Return the [x, y] coordinate for the center point of the cell that contains the specified text.  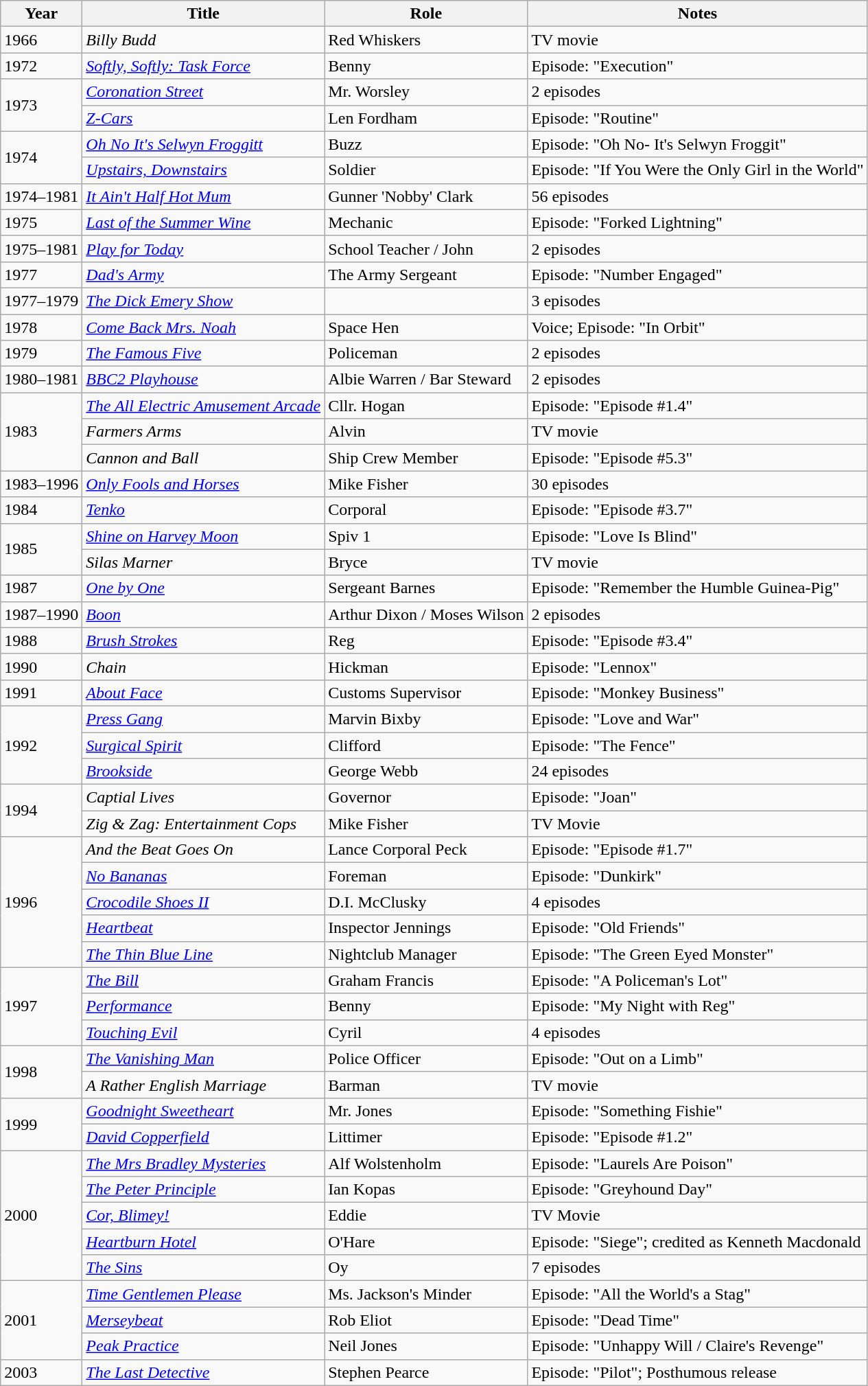
1975 [41, 222]
Cllr. Hogan [426, 406]
Softly, Softly: Task Force [203, 66]
David Copperfield [203, 1137]
Episode: "Laurels Are Poison" [697, 1164]
Graham Francis [426, 980]
1983 [41, 432]
Oy [426, 1268]
Barman [426, 1085]
Episode: "Episode #3.4" [697, 640]
Alvin [426, 432]
Episode: "Out on a Limb" [697, 1059]
Customs Supervisor [426, 693]
Episode: "Dunkirk" [697, 876]
Zig & Zag: Entertainment Cops [203, 824]
O'Hare [426, 1242]
Year [41, 14]
The Thin Blue Line [203, 954]
1997 [41, 1006]
The Sins [203, 1268]
Mr. Jones [426, 1111]
1990 [41, 667]
One by One [203, 588]
Play for Today [203, 249]
Ian Kopas [426, 1190]
Episode: "The Fence" [697, 745]
The Mrs Bradley Mysteries [203, 1164]
Oh No It's Selwyn Froggitt [203, 144]
1996 [41, 902]
2001 [41, 1320]
Red Whiskers [426, 40]
1984 [41, 510]
Coronation Street [203, 92]
1973 [41, 105]
The Army Sergeant [426, 275]
The All Electric Amusement Arcade [203, 406]
1966 [41, 40]
Hickman [426, 667]
Episode: "Unhappy Will / Claire's Revenge" [697, 1346]
Farmers Arms [203, 432]
1992 [41, 745]
Billy Budd [203, 40]
1974–1981 [41, 196]
Episode: "Episode #3.7" [697, 510]
Episode: "Lennox" [697, 667]
1978 [41, 327]
The Famous Five [203, 354]
Alf Wolstenholm [426, 1164]
1994 [41, 811]
A Rather English Marriage [203, 1085]
Episode: "Love Is Blind" [697, 536]
Episode: "If You Were the Only Girl in the World" [697, 170]
Upstairs, Downstairs [203, 170]
1987 [41, 588]
Foreman [426, 876]
Marvin Bixby [426, 719]
1979 [41, 354]
Ms. Jackson's Minder [426, 1294]
Episode: "Number Engaged" [697, 275]
Littimer [426, 1137]
Voice; Episode: "In Orbit" [697, 327]
Episode: "My Night with Reg" [697, 1006]
Episode: "Execution" [697, 66]
1985 [41, 549]
Bryce [426, 562]
BBC2 Playhouse [203, 380]
Mr. Worsley [426, 92]
Neil Jones [426, 1346]
Ship Crew Member [426, 458]
Shine on Harvey Moon [203, 536]
Goodnight Sweetheart [203, 1111]
Episode: "Love and War" [697, 719]
1975–1981 [41, 249]
Come Back Mrs. Noah [203, 327]
And the Beat Goes On [203, 850]
Spiv 1 [426, 536]
7 episodes [697, 1268]
Nightclub Manager [426, 954]
Performance [203, 1006]
1977–1979 [41, 301]
Rob Eliot [426, 1320]
1999 [41, 1124]
1977 [41, 275]
1988 [41, 640]
Last of the Summer Wine [203, 222]
Z-Cars [203, 118]
Episode: "Episode #5.3" [697, 458]
Heartbeat [203, 928]
Captial Lives [203, 798]
Brush Strokes [203, 640]
It Ain't Half Hot Mum [203, 196]
Episode: "Something Fishie" [697, 1111]
Episode: "The Green Eyed Monster" [697, 954]
Notes [697, 14]
Lance Corporal Peck [426, 850]
Episode: "A Policeman's Lot" [697, 980]
Episode: "Siege"; credited as Kenneth Macdonald [697, 1242]
24 episodes [697, 772]
Episode: "Episode #1.7" [697, 850]
Episode: "Remember the Humble Guinea-Pig" [697, 588]
1972 [41, 66]
1987–1990 [41, 614]
Policeman [426, 354]
Only Fools and Horses [203, 484]
Chain [203, 667]
Role [426, 14]
Episode: "Episode #1.4" [697, 406]
Merseybeat [203, 1320]
No Bananas [203, 876]
Episode: "Dead Time" [697, 1320]
The Vanishing Man [203, 1059]
Episode: "Routine" [697, 118]
1980–1981 [41, 380]
Episode: "Pilot"; Posthumous release [697, 1372]
The Bill [203, 980]
Episode: "All the World's a Stag" [697, 1294]
1983–1996 [41, 484]
Clifford [426, 745]
Time Gentlemen Please [203, 1294]
Gunner 'Nobby' Clark [426, 196]
Len Fordham [426, 118]
Space Hen [426, 327]
1974 [41, 157]
Arthur Dixon / Moses Wilson [426, 614]
56 episodes [697, 196]
Episode: "Oh No- It's Selwyn Froggit" [697, 144]
2000 [41, 1216]
Heartburn Hotel [203, 1242]
Mechanic [426, 222]
Touching Evil [203, 1032]
Silas Marner [203, 562]
2003 [41, 1372]
Boon [203, 614]
Soldier [426, 170]
Crocodile Shoes II [203, 902]
Brookside [203, 772]
Dad's Army [203, 275]
Tenko [203, 510]
George Webb [426, 772]
Cyril [426, 1032]
Eddie [426, 1216]
Surgical Spirit [203, 745]
Police Officer [426, 1059]
Episode: "Greyhound Day" [697, 1190]
The Last Detective [203, 1372]
D.I. McClusky [426, 902]
The Dick Emery Show [203, 301]
1998 [41, 1072]
Peak Practice [203, 1346]
School Teacher / John [426, 249]
Cannon and Ball [203, 458]
1991 [41, 693]
Episode: "Monkey Business" [697, 693]
Episode: "Forked Lightning" [697, 222]
3 episodes [697, 301]
Press Gang [203, 719]
Albie Warren / Bar Steward [426, 380]
Episode: "Episode #1.2" [697, 1137]
About Face [203, 693]
Inspector Jennings [426, 928]
Buzz [426, 144]
Cor, Blimey! [203, 1216]
Title [203, 14]
Corporal [426, 510]
30 episodes [697, 484]
Episode: "Old Friends" [697, 928]
Episode: "Joan" [697, 798]
Sergeant Barnes [426, 588]
Governor [426, 798]
Reg [426, 640]
Stephen Pearce [426, 1372]
The Peter Principle [203, 1190]
